Identify which cell holds the provided text, then report its [X, Y] central coordinate. 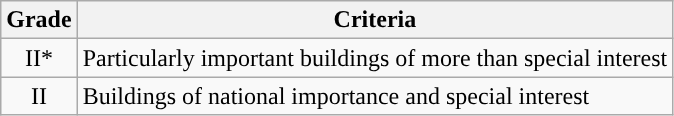
Criteria [375, 20]
Particularly important buildings of more than special interest [375, 58]
Grade [39, 20]
II [39, 96]
Buildings of national importance and special interest [375, 96]
II* [39, 58]
